Determine the [X, Y] coordinate at the center of the cell enclosing the given text.  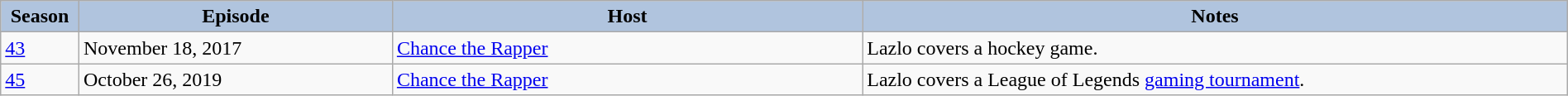
November 18, 2017 [235, 48]
Lazlo covers a hockey game. [1216, 48]
Episode [235, 17]
October 26, 2019 [235, 79]
45 [40, 79]
43 [40, 48]
Host [627, 17]
Season [40, 17]
Notes [1216, 17]
Lazlo covers a League of Legends gaming tournament. [1216, 79]
